Identify which cell holds the provided text, then report its [X, Y] central coordinate. 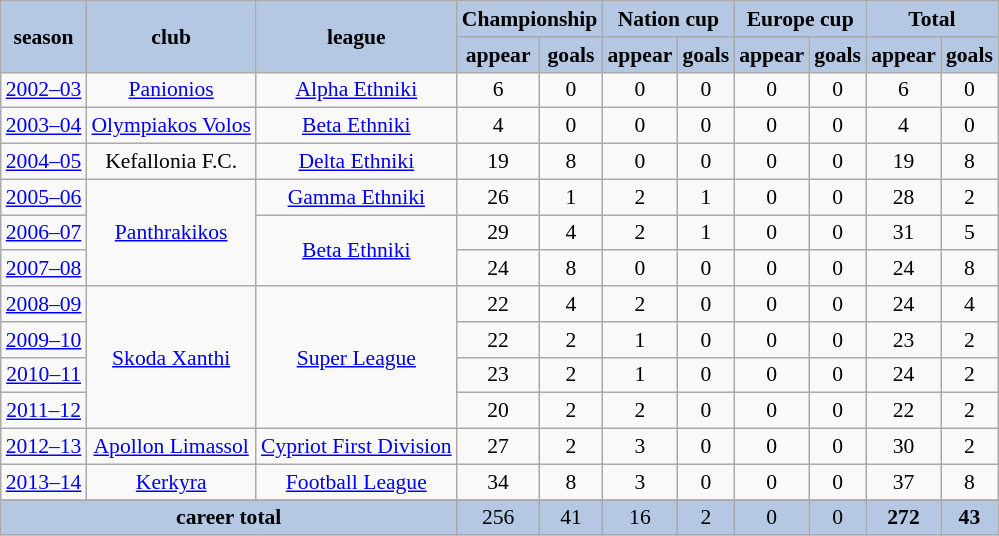
season [44, 36]
2004–05 [44, 162]
31 [904, 233]
2003–04 [44, 126]
2006–07 [44, 233]
Delta Ethniki [356, 162]
2005–06 [44, 197]
Kefallonia F.C. [170, 162]
27 [498, 447]
Gamma Ethniki [356, 197]
34 [498, 482]
5 [970, 233]
2002–03 [44, 90]
Cypriot First Division [356, 447]
Olympiakos Volos [170, 126]
30 [904, 447]
club [170, 36]
2011–12 [44, 411]
Nation cup [668, 19]
Apollon Limassol [170, 447]
28 [904, 197]
Skoda Xanthi [170, 357]
Panthrakikos [170, 232]
2009–10 [44, 340]
2007–08 [44, 269]
256 [498, 518]
Football League [356, 482]
2013–14 [44, 482]
2008–09 [44, 304]
2010–11 [44, 375]
26 [498, 197]
37 [904, 482]
Alpha Ethniki [356, 90]
Kerkyra [170, 482]
20 [498, 411]
Europe cup [800, 19]
Total [932, 19]
272 [904, 518]
Super League [356, 357]
Panionios [170, 90]
29 [498, 233]
2012–13 [44, 447]
16 [640, 518]
Championship [530, 19]
41 [572, 518]
career total [229, 518]
43 [970, 518]
league [356, 36]
